Locate the cell with the specified text and output its (X, Y) center coordinate. 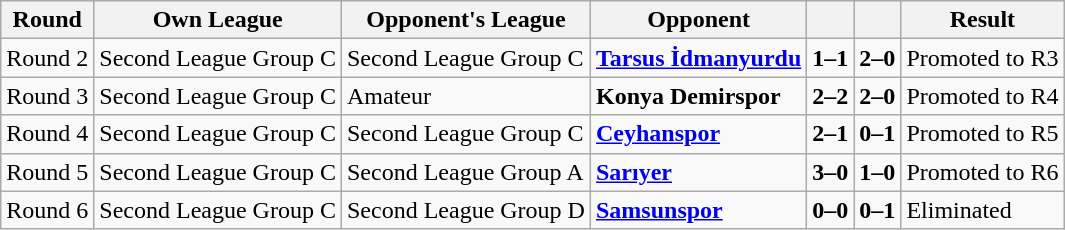
Ceyhanspor (698, 134)
Round 3 (48, 96)
Amateur (466, 96)
3–0 (830, 172)
Result (982, 20)
0–0 (830, 210)
Round 2 (48, 58)
Round 6 (48, 210)
Promoted to R5 (982, 134)
Promoted to R6 (982, 172)
Promoted to R4 (982, 96)
Tarsus İdmanyurdu (698, 58)
Konya Demirspor (698, 96)
Second League Group A (466, 172)
2–2 (830, 96)
Samsunspor (698, 210)
1–0 (878, 172)
Own League (218, 20)
2–1 (830, 134)
Round 4 (48, 134)
Opponent (698, 20)
Round (48, 20)
Round 5 (48, 172)
Promoted to R3 (982, 58)
Opponent's League (466, 20)
Second League Group D (466, 210)
Sarıyer (698, 172)
Eliminated (982, 210)
1–1 (830, 58)
